Determine the [X, Y] coordinate at the center of the cell enclosing the given text.  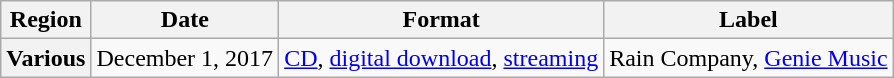
Various [46, 58]
December 1, 2017 [185, 58]
Rain Company, Genie Music [748, 58]
Label [748, 20]
Date [185, 20]
Format [442, 20]
Region [46, 20]
CD, digital download, streaming [442, 58]
